Return the (x, y) coordinate for the center point of the cell that contains the specified text.  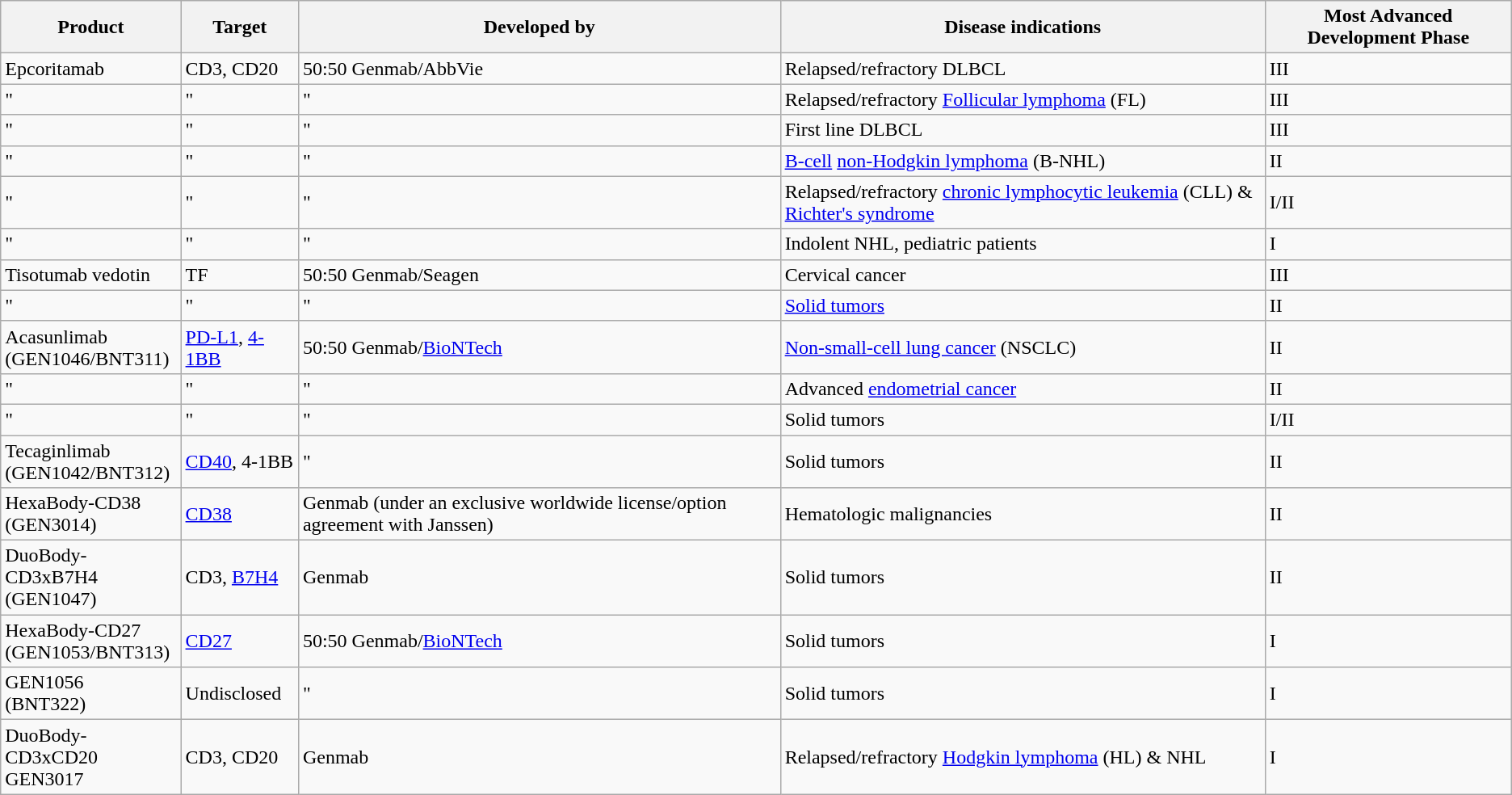
Relapsed/refractory chronic lymphocytic leukemia (CLL) & Richter's syndrome (1023, 202)
Acasunlimab(GEN1046/BNT311) (90, 347)
Relapsed/refractory Hodgkin lymphoma (HL) & NHL (1023, 757)
B-cell non-Hodgkin lymphoma (B-NHL) (1023, 161)
CD38 (239, 514)
Hematologic malignancies (1023, 514)
CD3, B7H4 (239, 578)
Target (239, 27)
Relapsed/refractory Follicular lymphoma (FL) (1023, 99)
Relapsed/refractory DLBCL (1023, 69)
Indolent NHL, pediatric patients (1023, 244)
PD-L1, 4-1BB (239, 347)
Non-small-cell lung cancer (NSCLC) (1023, 347)
CD27 (239, 641)
HexaBody-CD27(GEN1053/BNT313) (90, 641)
Disease indications (1023, 27)
DuoBody-CD3xB7H4(GEN1047) (90, 578)
Tisotumab vedotin (90, 275)
Most Advanced Development Phase (1388, 27)
Cervical cancer (1023, 275)
GEN1056(BNT322) (90, 693)
Epcoritamab (90, 69)
Product (90, 27)
TF (239, 275)
Undisclosed (239, 693)
Developed by (540, 27)
Genmab (under an exclusive worldwide license/option agreement with Janssen) (540, 514)
Advanced endometrial cancer (1023, 389)
50:50 Genmab/Seagen (540, 275)
CD40, 4-1BB (239, 461)
Tecaginlimab(GEN1042/BNT312) (90, 461)
DuoBody-CD3xCD20GEN3017 (90, 757)
HexaBody-CD38(GEN3014) (90, 514)
First line DLBCL (1023, 130)
50:50 Genmab/AbbVie (540, 69)
